Detect which cell encompasses the target text, then output its (x, y) center coordinate. 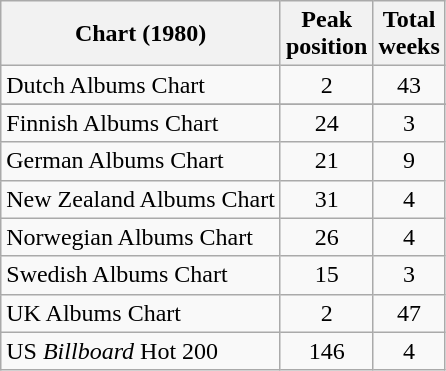
Dutch Albums Chart (141, 85)
Swedish Albums Chart (141, 275)
Peakposition (326, 34)
New Zealand Albums Chart (141, 199)
15 (326, 275)
UK Albums Chart (141, 313)
43 (409, 85)
26 (326, 237)
Norwegian Albums Chart (141, 237)
German Albums Chart (141, 161)
31 (326, 199)
Chart (1980) (141, 34)
9 (409, 161)
24 (326, 123)
21 (326, 161)
Totalweeks (409, 34)
146 (326, 351)
47 (409, 313)
US Billboard Hot 200 (141, 351)
Finnish Albums Chart (141, 123)
